For the text-containing cell, return its midpoint in [X, Y] coordinate format. 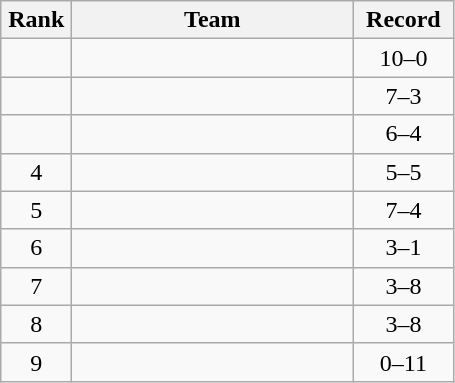
6–4 [404, 134]
7–3 [404, 96]
5–5 [404, 172]
Rank [36, 20]
Team [212, 20]
8 [36, 324]
6 [36, 248]
7–4 [404, 210]
3–1 [404, 248]
5 [36, 210]
10–0 [404, 58]
7 [36, 286]
0–11 [404, 362]
9 [36, 362]
4 [36, 172]
Record [404, 20]
